Find where the given text appears and provide that cell's center as [x, y] coordinate. 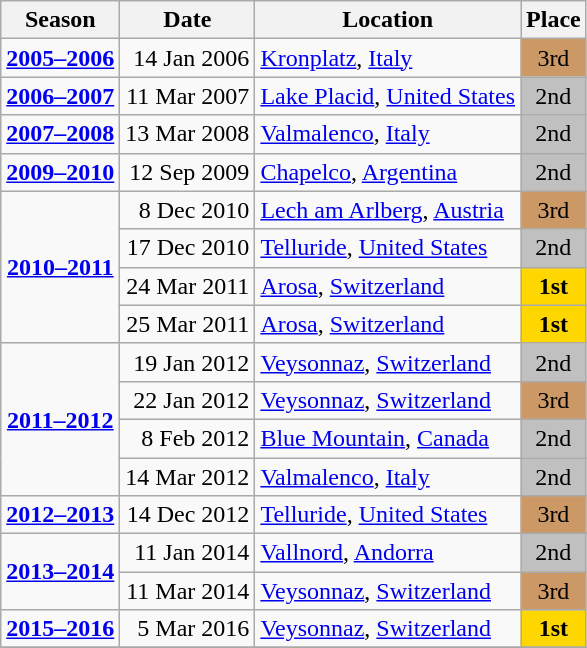
25 Mar 2011 [188, 324]
2015–2016 [60, 629]
8 Feb 2012 [188, 438]
24 Mar 2011 [188, 286]
2006–2007 [60, 96]
11 Jan 2014 [188, 553]
8 Dec 2010 [188, 210]
Season [60, 20]
13 Mar 2008 [188, 134]
Lech am Arlberg, Austria [388, 210]
2005–2006 [60, 58]
Chapelco, Argentina [388, 172]
Lake Placid, United States [388, 96]
14 Dec 2012 [188, 515]
17 Dec 2010 [188, 248]
2009–2010 [60, 172]
5 Mar 2016 [188, 629]
14 Mar 2012 [188, 477]
19 Jan 2012 [188, 362]
2010–2011 [60, 267]
Date [188, 20]
14 Jan 2006 [188, 58]
2013–2014 [60, 572]
2012–2013 [60, 515]
Blue Mountain, Canada [388, 438]
22 Jan 2012 [188, 400]
11 Mar 2014 [188, 591]
Location [388, 20]
2011–2012 [60, 419]
12 Sep 2009 [188, 172]
Place [554, 20]
Kronplatz, Italy [388, 58]
2007–2008 [60, 134]
11 Mar 2007 [188, 96]
Vallnord, Andorra [388, 553]
